Identify which cell holds the provided text, then report its [X, Y] central coordinate. 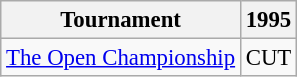
Tournament [121, 20]
CUT [268, 58]
The Open Championship [121, 58]
1995 [268, 20]
